Detect which cell encompasses the target text, then output its (X, Y) center coordinate. 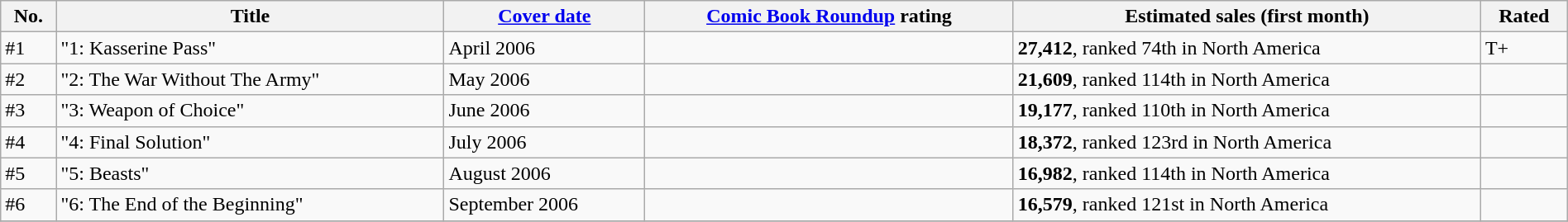
#2 (28, 79)
July 2006 (544, 142)
21,609, ranked 114th in North America (1247, 79)
18,372, ranked 123rd in North America (1247, 142)
19,177, ranked 110th in North America (1247, 111)
"6: The End of the Beginning" (250, 205)
No. (28, 17)
Estimated sales (first month) (1247, 17)
27,412, ranked 74th in North America (1247, 48)
#6 (28, 205)
"2: The War Without The Army" (250, 79)
16,982, ranked 114th in North America (1247, 173)
Comic Book Roundup rating (829, 17)
August 2006 (544, 173)
#4 (28, 142)
#3 (28, 111)
"1: Kasserine Pass" (250, 48)
"4: Final Solution" (250, 142)
#5 (28, 173)
Cover date (544, 17)
Title (250, 17)
September 2006 (544, 205)
June 2006 (544, 111)
April 2006 (544, 48)
Rated (1523, 17)
"3: Weapon of Choice" (250, 111)
May 2006 (544, 79)
"5: Beasts" (250, 173)
#1 (28, 48)
T+ (1523, 48)
16,579, ranked 121st in North America (1247, 205)
